Return [X, Y] of the center of cell containing provided text 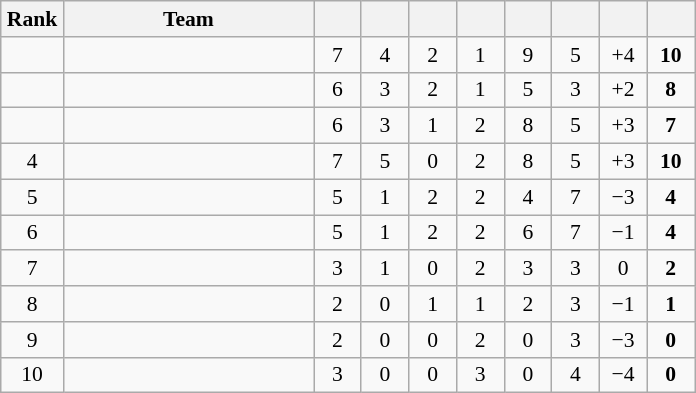
−4 [623, 375]
Rank [32, 19]
+2 [623, 90]
Team [188, 19]
+4 [623, 55]
